Identify which cell holds the provided text, then report its (X, Y) central coordinate. 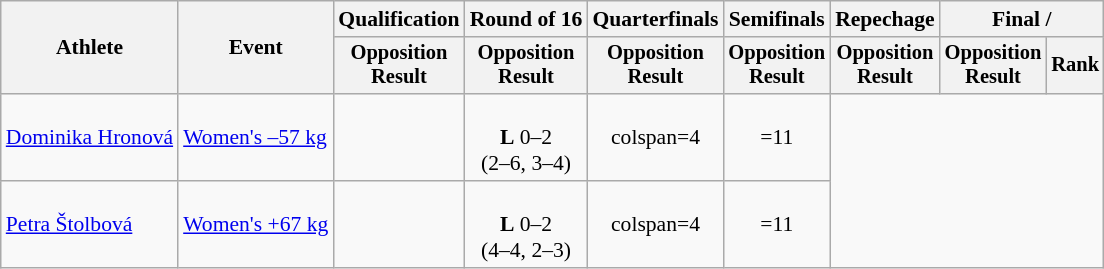
Final / (1022, 19)
Qualification (398, 19)
Quarterfinals (655, 19)
Petra Štolbová (90, 224)
Athlete (90, 48)
Semifinals (776, 19)
Women's –57 kg (256, 138)
L 0–2(2–6, 3–4) (526, 138)
Rank (1075, 66)
L 0–2(4–4, 2–3) (526, 224)
Event (256, 48)
Women's +67 kg (256, 224)
Repechage (885, 19)
Round of 16 (526, 19)
Dominika Hronová (90, 138)
